Return (x, y) of the center of cell containing provided text 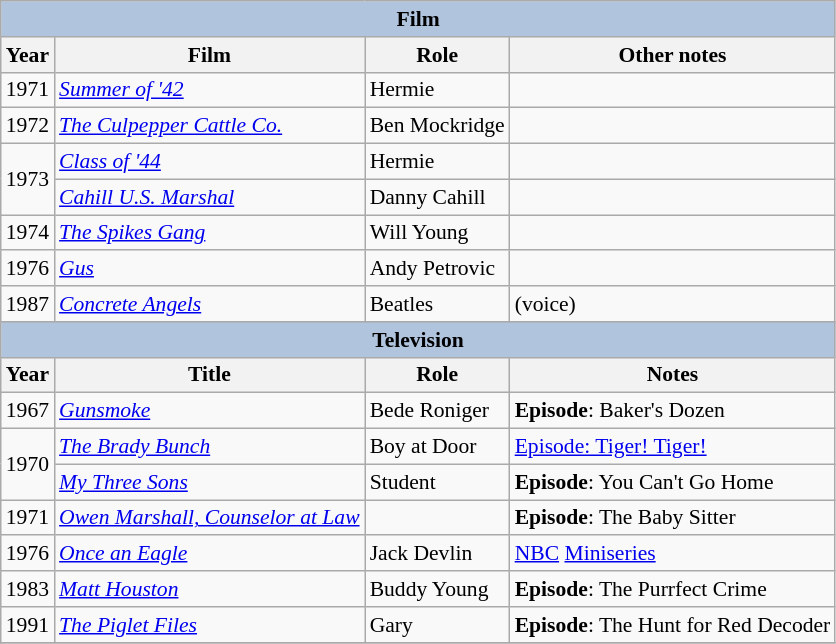
Class of '44 (210, 162)
Danny Cahill (438, 197)
Beatles (438, 304)
Notes (673, 375)
Episode: The Hunt for Red Decoder (673, 625)
Ben Mockridge (438, 126)
Other notes (673, 55)
Episode: The Baby Sitter (673, 518)
(voice) (673, 304)
Gunsmoke (210, 411)
1974 (28, 233)
1973 (28, 180)
Episode: The Purrfect Crime (673, 589)
1972 (28, 126)
Matt Houston (210, 589)
Episode: You Can't Go Home (673, 482)
1967 (28, 411)
Television (418, 340)
Episode: Tiger! Tiger! (673, 447)
Cahill U.S. Marshal (210, 197)
Gus (210, 269)
Concrete Angels (210, 304)
Summer of '42 (210, 90)
Boy at Door (438, 447)
Episode: Baker's Dozen (673, 411)
The Spikes Gang (210, 233)
The Brady Bunch (210, 447)
Jack Devlin (438, 554)
NBC Miniseries (673, 554)
The Piglet Files (210, 625)
Buddy Young (438, 589)
1983 (28, 589)
The Culpepper Cattle Co. (210, 126)
Student (438, 482)
1991 (28, 625)
Owen Marshall, Counselor at Law (210, 518)
Andy Petrovic (438, 269)
Title (210, 375)
1987 (28, 304)
My Three Sons (210, 482)
Once an Eagle (210, 554)
Bede Roniger (438, 411)
Will Young (438, 233)
1970 (28, 464)
Gary (438, 625)
